Return [X, Y] of the center of cell containing provided text 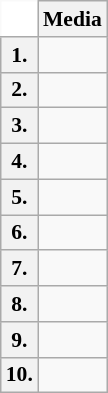
7. [20, 269]
8. [20, 304]
Media [72, 19]
2. [20, 90]
6. [20, 233]
5. [20, 197]
10. [20, 375]
9. [20, 340]
1. [20, 55]
3. [20, 126]
4. [20, 162]
